Detect which cell encompasses the target text, then output its (X, Y) center coordinate. 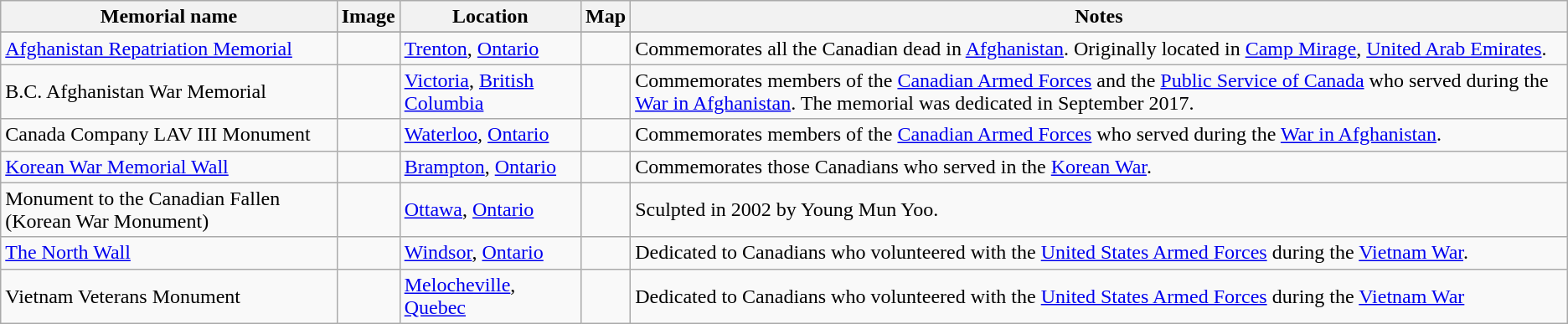
Dedicated to Canadians who volunteered with the United States Armed Forces during the Vietnam War. (1099, 253)
Vietnam Veterans Monument (169, 296)
Korean War Memorial Wall (169, 167)
Sculpted in 2002 by Young Mun Yoo. (1099, 209)
Afghanistan Repatriation Memorial (169, 49)
Notes (1099, 17)
Commemorates those Canadians who served in the Korean War. (1099, 167)
Location (490, 17)
Melocheville, Quebec (490, 296)
Dedicated to Canadians who volunteered with the United States Armed Forces during the Vietnam War (1099, 296)
Victoria, British Columbia (490, 92)
Canada Company LAV III Monument (169, 135)
Memorial name (169, 17)
Monument to the Canadian Fallen (Korean War Monument) (169, 209)
B.C. Afghanistan War Memorial (169, 92)
Image (369, 17)
Commemorates all the Canadian dead in Afghanistan. Originally located in Camp Mirage, United Arab Emirates. (1099, 49)
The North Wall (169, 253)
Windsor, Ontario (490, 253)
Trenton, Ontario (490, 49)
Waterloo, Ontario (490, 135)
Brampton, Ontario (490, 167)
Map (606, 17)
Ottawa, Ontario (490, 209)
Commemorates members of the Canadian Armed Forces who served during the War in Afghanistan. (1099, 135)
